Provide the [x, y] coordinate of the cell's center where the given text is located.  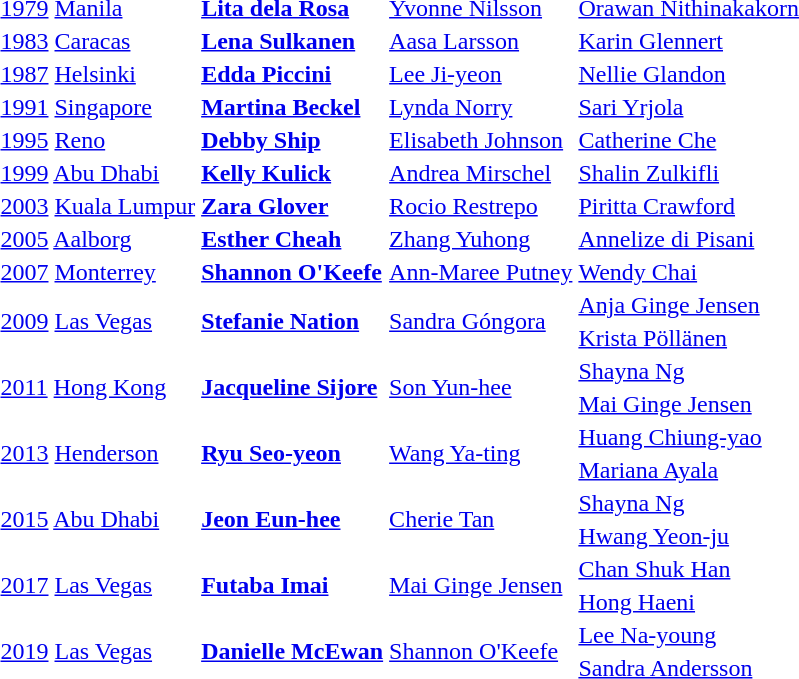
Wang Ya-ting [481, 454]
Futaba Imai [292, 586]
Jacqueline Sijore [292, 388]
Stefanie Nation [292, 322]
Jeon Eun-hee [292, 520]
Lena Sulkanen [292, 41]
Kelly Kulick [292, 173]
Ryu Seo-yeon [292, 454]
Lee Ji-yeon [481, 74]
Sandra Góngora [481, 322]
Martina Beckel [292, 107]
Andrea Mirschel [481, 173]
Mai Ginge Jensen [481, 586]
Debby Ship [292, 140]
Zhang Yuhong [481, 239]
Lynda Norry [481, 107]
Aasa Larsson [481, 41]
Elisabeth Johnson [481, 140]
Shannon O'Keefe [292, 272]
Son Yun-hee [481, 388]
Ann-Maree Putney [481, 272]
Zara Glover [292, 206]
Rocio Restrepo [481, 206]
Cherie Tan [481, 520]
Edda Piccini [292, 74]
Esther Cheah [292, 239]
